Pinpoint the cell where the given text exists, returning its (X, Y) midpoint coordinate. 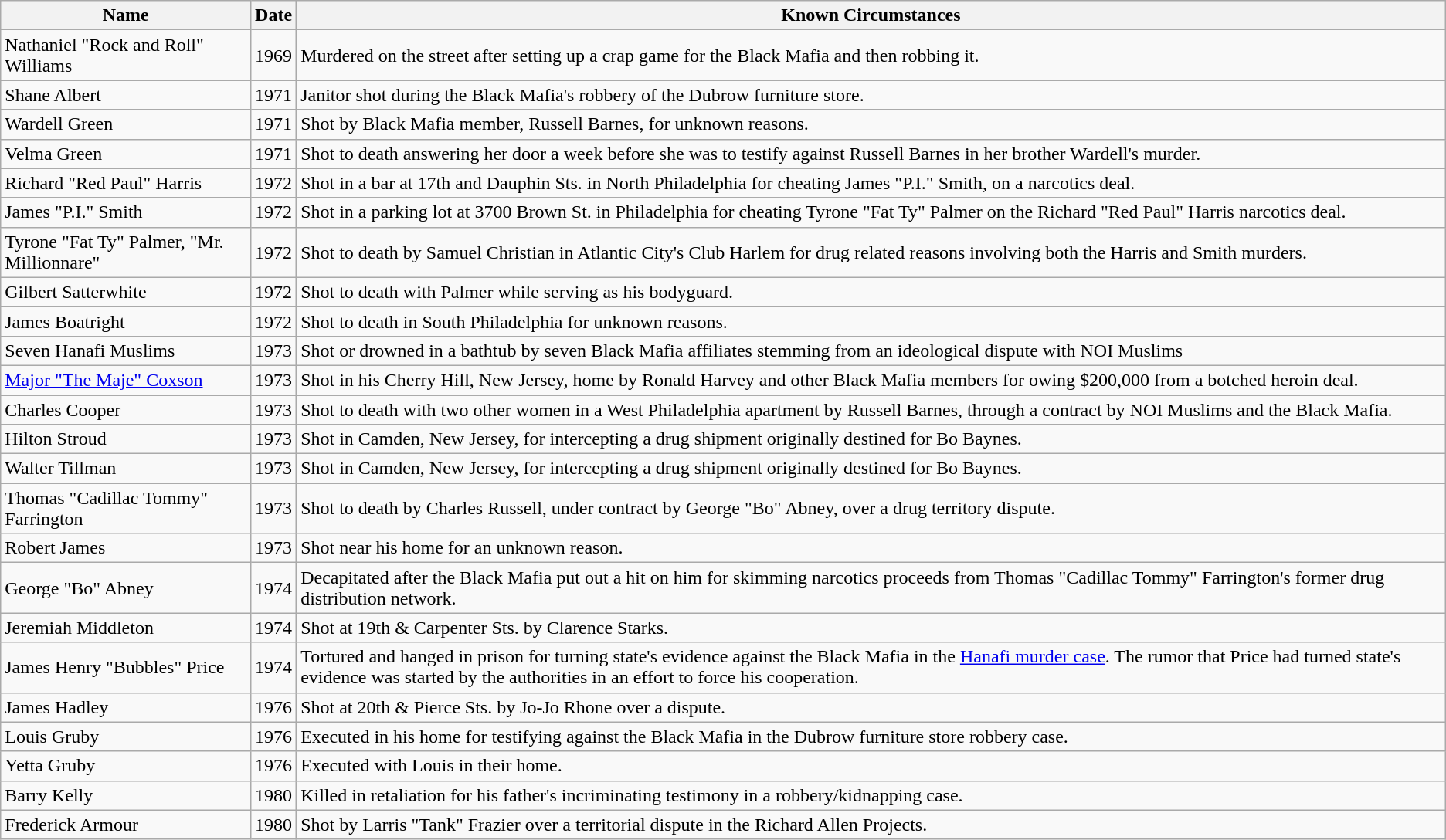
Jeremiah Middleton (126, 628)
Robert James (126, 548)
Shot to death with two other women in a West Philadelphia apartment by Russell Barnes, through a contract by NOI Muslims and the Black Mafia. (871, 410)
Frederick Armour (126, 825)
Shot to death answering her door a week before she was to testify against Russell Barnes in her brother Wardell's murder. (871, 154)
James Henry "Bubbles" Price (126, 667)
Murdered on the street after setting up a crap game for the Black Mafia and then robbing it. (871, 56)
Hilton Stroud (126, 439)
Shot at 19th & Carpenter Sts. by Clarence Starks. (871, 628)
Name (126, 15)
Shane Albert (126, 95)
Walter Tillman (126, 469)
Tyrone "Fat Ty" Palmer, "Mr. Millionnare" (126, 252)
Shot to death by Samuel Christian in Atlantic City's Club Harlem for drug related reasons involving both the Harris and Smith murders. (871, 252)
Gilbert Satterwhite (126, 292)
Executed with Louis in their home. (871, 766)
Major "The Maje" Coxson (126, 380)
George "Bo" Abney (126, 588)
Barry Kelly (126, 795)
Known Circumstances (871, 15)
Killed in retaliation for his father's incriminating testimony in a robbery/kidnapping case. (871, 795)
Shot by Larris "Tank" Frazier over a territorial dispute in the Richard Allen Projects. (871, 825)
Louis Gruby (126, 737)
Thomas "Cadillac Tommy" Farrington (126, 508)
Nathaniel "Rock and Roll" Williams (126, 56)
Shot at 20th & Pierce Sts. by Jo-Jo Rhone over a dispute. (871, 707)
Shot to death in South Philadelphia for unknown reasons. (871, 321)
Shot in a bar at 17th and Dauphin Sts. in North Philadelphia for cheating James "P.I." Smith, on a narcotics deal. (871, 183)
Velma Green (126, 154)
Shot or drowned in a bathtub by seven Black Mafia affiliates stemming from an ideological dispute with NOI Muslims (871, 351)
Richard "Red Paul" Harris (126, 183)
Shot near his home for an unknown reason. (871, 548)
Date (273, 15)
1969 (273, 56)
James Hadley (126, 707)
Shot to death with Palmer while serving as his bodyguard. (871, 292)
Yetta Gruby (126, 766)
Shot in a parking lot at 3700 Brown St. in Philadelphia for cheating Tyrone "Fat Ty" Palmer on the Richard "Red Paul" Harris narcotics deal. (871, 212)
Shot to death by Charles Russell, under contract by George "Bo" Abney, over a drug territory dispute. (871, 508)
James Boatright (126, 321)
Executed in his home for testifying against the Black Mafia in the Dubrow furniture store robbery case. (871, 737)
Shot by Black Mafia member, Russell Barnes, for unknown reasons. (871, 124)
Janitor shot during the Black Mafia's robbery of the Dubrow furniture store. (871, 95)
Seven Hanafi Muslims (126, 351)
Charles Cooper (126, 410)
James "P.I." Smith (126, 212)
Shot in his Cherry Hill, New Jersey, home by Ronald Harvey and other Black Mafia members for owing $200,000 from a botched heroin deal. (871, 380)
Wardell Green (126, 124)
